Pinpoint the cell where the given text exists, returning its [X, Y] midpoint coordinate. 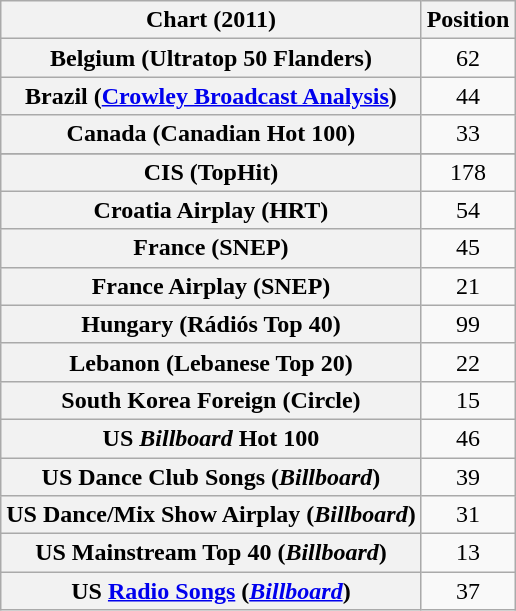
54 [468, 210]
US Mainstream Top 40 (Billboard) [211, 553]
US Dance Club Songs (Billboard) [211, 477]
Brazil (Crowley Broadcast Analysis) [211, 96]
62 [468, 58]
Croatia Airplay (HRT) [211, 210]
US Billboard Hot 100 [211, 438]
45 [468, 248]
21 [468, 286]
15 [468, 400]
France (SNEP) [211, 248]
US Dance/Mix Show Airplay (Billboard) [211, 515]
31 [468, 515]
Canada (Canadian Hot 100) [211, 134]
99 [468, 324]
US Radio Songs (Billboard) [211, 591]
13 [468, 553]
Position [468, 20]
33 [468, 134]
37 [468, 591]
Chart (2011) [211, 20]
France Airplay (SNEP) [211, 286]
CIS (TopHit) [211, 172]
South Korea Foreign (Circle) [211, 400]
44 [468, 96]
178 [468, 172]
Lebanon (Lebanese Top 20) [211, 362]
22 [468, 362]
39 [468, 477]
Belgium (Ultratop 50 Flanders) [211, 58]
Hungary (Rádiós Top 40) [211, 324]
46 [468, 438]
